Capture the cell that displays the provided text and extract its (X, Y) central coordinate. 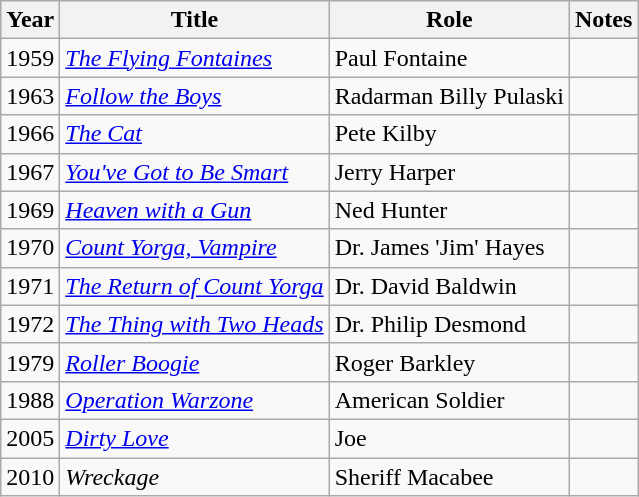
Sheriff Macabee (449, 477)
Paul Fontaine (449, 58)
You've Got to Be Smart (194, 172)
2005 (30, 438)
Notes (604, 20)
Title (194, 20)
1967 (30, 172)
Role (449, 20)
1959 (30, 58)
1988 (30, 400)
Dirty Love (194, 438)
2010 (30, 477)
Follow the Boys (194, 96)
Dr. James 'Jim' Hayes (449, 248)
Radarman Billy Pulaski (449, 96)
Dr. David Baldwin (449, 286)
1970 (30, 248)
Ned Hunter (449, 210)
1966 (30, 134)
Dr. Philip Desmond (449, 324)
1969 (30, 210)
Heaven with a Gun (194, 210)
Joe (449, 438)
Year (30, 20)
Roger Barkley (449, 362)
American Soldier (449, 400)
Operation Warzone (194, 400)
The Return of Count Yorga (194, 286)
The Thing with Two Heads (194, 324)
Pete Kilby (449, 134)
The Flying Fontaines (194, 58)
1963 (30, 96)
Roller Boogie (194, 362)
Count Yorga, Vampire (194, 248)
1979 (30, 362)
1971 (30, 286)
Wreckage (194, 477)
Jerry Harper (449, 172)
The Cat (194, 134)
1972 (30, 324)
